Provide the (X, Y) coordinate of the cell's center where the given text is located.  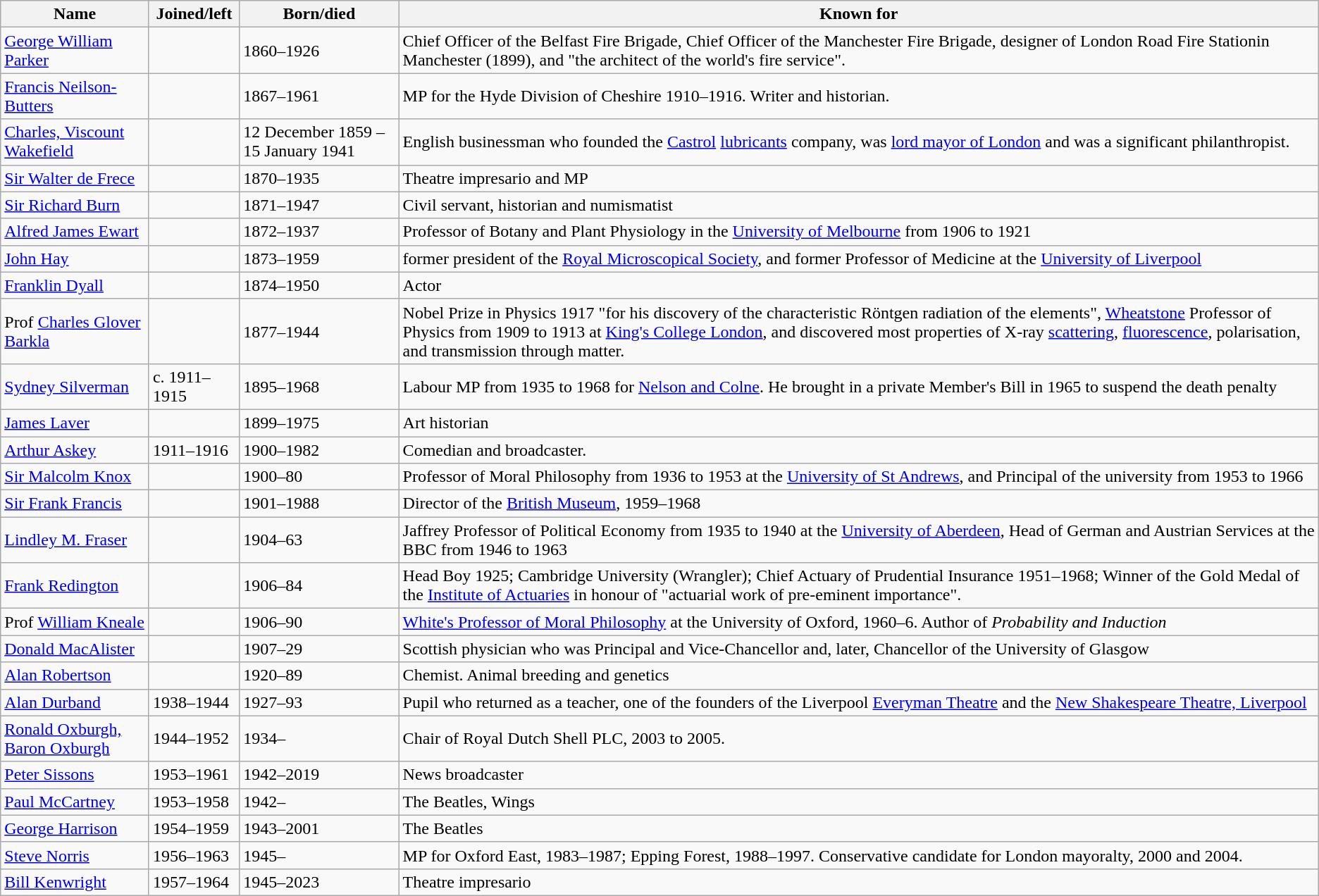
News broadcaster (858, 775)
Sir Walter de Frece (75, 178)
1942–2019 (319, 775)
Joined/left (194, 14)
1900–80 (319, 477)
James Laver (75, 423)
1944–1952 (194, 738)
Theatre impresario (858, 882)
Alan Durband (75, 702)
1911–1916 (194, 450)
Lindley M. Fraser (75, 540)
12 December 1859 – 15 January 1941 (319, 142)
MP for the Hyde Division of Cheshire 1910–1916. Writer and historian. (858, 96)
1953–1961 (194, 775)
Professor of Botany and Plant Physiology in the University of Melbourne from 1906 to 1921 (858, 232)
Born/died (319, 14)
Franklin Dyall (75, 285)
Francis Neilson-Butters (75, 96)
George Harrison (75, 828)
Name (75, 14)
Donald MacAlister (75, 649)
1934– (319, 738)
1906–84 (319, 586)
1895–1968 (319, 386)
Alan Robertson (75, 676)
Actor (858, 285)
The Beatles (858, 828)
1907–29 (319, 649)
1874–1950 (319, 285)
Labour MP from 1935 to 1968 for Nelson and Colne. He brought in a private Member's Bill in 1965 to suspend the death penalty (858, 386)
1938–1944 (194, 702)
Chemist. Animal breeding and genetics (858, 676)
Charles, Viscount Wakefield (75, 142)
Professor of Moral Philosophy from 1936 to 1953 at the University of St Andrews, and Principal of the university from 1953 to 1966 (858, 477)
1927–93 (319, 702)
John Hay (75, 259)
Known for (858, 14)
1873–1959 (319, 259)
Frank Redington (75, 586)
Comedian and broadcaster. (858, 450)
1953–1958 (194, 802)
Peter Sissons (75, 775)
Sir Richard Burn (75, 205)
1943–2001 (319, 828)
The Beatles, Wings (858, 802)
former president of the Royal Microscopical Society, and former Professor of Medicine at the University of Liverpool (858, 259)
1945–2023 (319, 882)
Prof Charles Glover Barkla (75, 331)
MP for Oxford East, 1983–1987; Epping Forest, 1988–1997. Conservative candidate for London mayoralty, 2000 and 2004. (858, 855)
c. 1911–1915 (194, 386)
Prof William Kneale (75, 622)
Alfred James Ewart (75, 232)
White's Professor of Moral Philosophy at the University of Oxford, 1960–6. Author of Probability and Induction (858, 622)
1870–1935 (319, 178)
Paul McCartney (75, 802)
1945– (319, 855)
1899–1975 (319, 423)
George William Parker (75, 51)
1954–1959 (194, 828)
1871–1947 (319, 205)
Sir Frank Francis (75, 504)
English businessman who founded the Castrol lubricants company, was lord mayor of London and was a significant philanthropist. (858, 142)
Bill Kenwright (75, 882)
1906–90 (319, 622)
Arthur Askey (75, 450)
Theatre impresario and MP (858, 178)
1920–89 (319, 676)
1860–1926 (319, 51)
Chair of Royal Dutch Shell PLC, 2003 to 2005. (858, 738)
Steve Norris (75, 855)
Civil servant, historian and numismatist (858, 205)
Sydney Silverman (75, 386)
1872–1937 (319, 232)
Ronald Oxburgh, Baron Oxburgh (75, 738)
1867–1961 (319, 96)
1901–1988 (319, 504)
1942– (319, 802)
1904–63 (319, 540)
1957–1964 (194, 882)
1956–1963 (194, 855)
1900–1982 (319, 450)
Director of the British Museum, 1959–1968 (858, 504)
Pupil who returned as a teacher, one of the founders of the Liverpool Everyman Theatre and the New Shakespeare Theatre, Liverpool (858, 702)
Sir Malcolm Knox (75, 477)
Art historian (858, 423)
Scottish physician who was Principal and Vice-Chancellor and, later, Chancellor of the University of Glasgow (858, 649)
1877–1944 (319, 331)
